Output the [X, Y] coordinate of the center of the cell containing the given text.  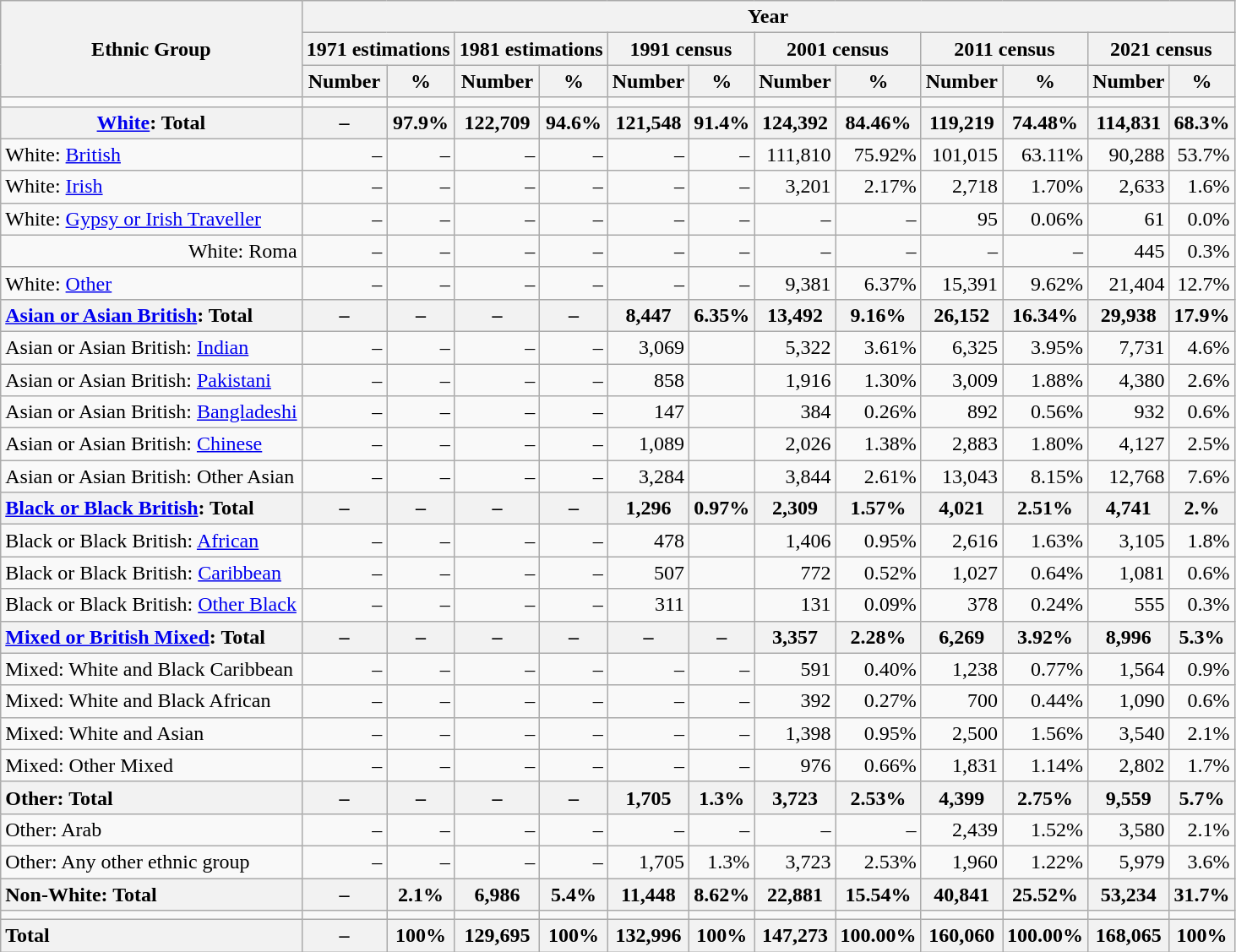
4,021 [961, 509]
1.52% [1046, 830]
2021 census [1161, 49]
7.6% [1201, 476]
1,089 [648, 444]
114,831 [1129, 122]
4.6% [1201, 347]
892 [961, 412]
1.80% [1046, 444]
1.6% [1201, 187]
1.38% [879, 444]
1,090 [1129, 701]
0.24% [1046, 605]
Asian or Asian British: Bangladeshi [151, 412]
Other: Total [151, 797]
1.22% [1046, 862]
4,380 [1129, 379]
0.9% [1201, 669]
Total [151, 936]
17.9% [1201, 315]
0.52% [879, 573]
Ethnic Group [151, 49]
2.17% [879, 187]
0.09% [879, 605]
3.92% [1046, 637]
3,540 [1129, 733]
5,979 [1129, 862]
Asian or Asian British: Other Asian [151, 476]
147,273 [795, 936]
6,325 [961, 347]
591 [795, 669]
1.88% [1046, 379]
1,960 [961, 862]
Black or Black British: Other Black [151, 605]
25.52% [1046, 895]
4,399 [961, 797]
1,564 [1129, 669]
1.30% [879, 379]
White: Roma [151, 251]
8,996 [1129, 637]
6,269 [961, 637]
3.61% [879, 347]
121,548 [648, 122]
White: Irish [151, 187]
0.44% [1046, 701]
2.5% [1201, 444]
Mixed or British Mixed: Total [151, 637]
94.6% [574, 122]
Other: Arab [151, 830]
22,881 [795, 895]
932 [1129, 412]
5,322 [795, 347]
1981 estimations [531, 49]
1971 estimations [378, 49]
3.95% [1046, 347]
111,810 [795, 155]
132,996 [648, 936]
63.11% [1046, 155]
700 [961, 701]
2,616 [961, 541]
555 [1129, 605]
2001 census [838, 49]
53.7% [1201, 155]
Other: Any other ethnic group [151, 862]
Black or Black British: African [151, 541]
4,741 [1129, 509]
976 [795, 765]
11,448 [648, 895]
392 [795, 701]
1.8% [1201, 541]
507 [648, 573]
White: Other [151, 283]
White: British [151, 155]
2,802 [1129, 765]
445 [1129, 251]
15,391 [961, 283]
9,559 [1129, 797]
15.54% [879, 895]
0.64% [1046, 573]
2,309 [795, 509]
Year [768, 17]
5.3% [1201, 637]
168,065 [1129, 936]
Black or Black British: Total [151, 509]
0.27% [879, 701]
1.63% [1046, 541]
74.48% [1046, 122]
7,731 [1129, 347]
478 [648, 541]
5.4% [574, 895]
1,406 [795, 541]
2,718 [961, 187]
13,492 [795, 315]
2.% [1201, 509]
Asian or Asian British: Total [151, 315]
Mixed: White and Black African [151, 701]
26,152 [961, 315]
131 [795, 605]
12,768 [1129, 476]
1,831 [961, 765]
2,883 [961, 444]
61 [1129, 219]
3,284 [648, 476]
16.34% [1046, 315]
3,009 [961, 379]
2011 census [1004, 49]
2,439 [961, 830]
119,219 [961, 122]
1991 census [681, 49]
1,027 [961, 573]
3,844 [795, 476]
3,357 [795, 637]
95 [961, 219]
Mixed: White and Asian [151, 733]
147 [648, 412]
White: Gypsy or Irish Traveller [151, 219]
40,841 [961, 895]
3,201 [795, 187]
124,392 [795, 122]
0.66% [879, 765]
9,381 [795, 283]
21,404 [1129, 283]
129,695 [497, 936]
1.56% [1046, 733]
311 [648, 605]
5.7% [1201, 797]
1,296 [648, 509]
101,015 [961, 155]
6.35% [721, 315]
0.06% [1046, 219]
0.97% [721, 509]
Asian or Asian British: Indian [151, 347]
3,580 [1129, 830]
2.28% [879, 637]
91.4% [721, 122]
772 [795, 573]
1,916 [795, 379]
3,105 [1129, 541]
1,081 [1129, 573]
1,398 [795, 733]
2.51% [1046, 509]
9.16% [879, 315]
160,060 [961, 936]
0.56% [1046, 412]
9.62% [1046, 283]
0.26% [879, 412]
8.15% [1046, 476]
12.7% [1201, 283]
84.46% [879, 122]
1.7% [1201, 765]
Asian or Asian British: Chinese [151, 444]
378 [961, 605]
4,127 [1129, 444]
2,633 [1129, 187]
0.40% [879, 669]
858 [648, 379]
Mixed: Other Mixed [151, 765]
75.92% [879, 155]
384 [795, 412]
13,043 [961, 476]
2.75% [1046, 797]
2.61% [879, 476]
122,709 [497, 122]
1,238 [961, 669]
2,500 [961, 733]
1.70% [1046, 187]
8.62% [721, 895]
Black or Black British: Caribbean [151, 573]
3,069 [648, 347]
68.3% [1201, 122]
6.37% [879, 283]
0.77% [1046, 669]
53,234 [1129, 895]
8,447 [648, 315]
Asian or Asian British: Pakistani [151, 379]
3.6% [1201, 862]
White: Total [151, 122]
0.0% [1201, 219]
2.6% [1201, 379]
29,938 [1129, 315]
1.57% [879, 509]
97.9% [421, 122]
Non-White: Total [151, 895]
6,986 [497, 895]
90,288 [1129, 155]
2,026 [795, 444]
31.7% [1201, 895]
1.14% [1046, 765]
Mixed: White and Black Caribbean [151, 669]
